Search for the cell housing the specified text and yield its (x, y) center coordinate. 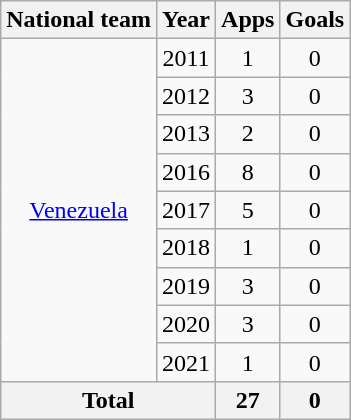
2 (248, 134)
2013 (186, 134)
2012 (186, 96)
2011 (186, 58)
Apps (248, 20)
Year (186, 20)
2016 (186, 172)
Total (108, 400)
2021 (186, 362)
2018 (186, 248)
5 (248, 210)
Goals (315, 20)
8 (248, 172)
2017 (186, 210)
National team (79, 20)
Venezuela (79, 210)
2019 (186, 286)
2020 (186, 324)
27 (248, 400)
